Return (x, y) of the center of cell containing provided text 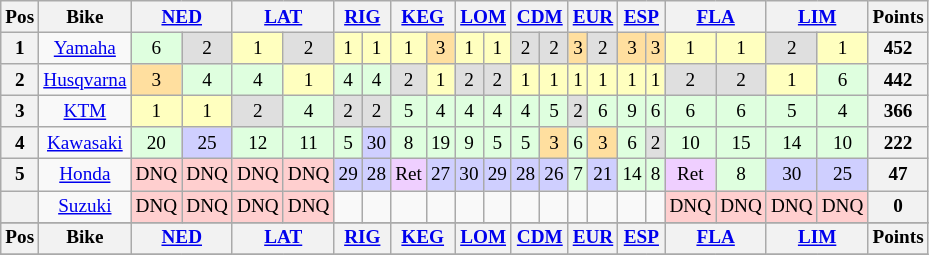
Kawasaki (85, 143)
Honda (85, 175)
12 (258, 143)
222 (898, 143)
27 (440, 175)
21 (603, 175)
366 (898, 111)
15 (742, 143)
Husqvarna (85, 80)
19 (440, 143)
0 (898, 206)
452 (898, 48)
26 (554, 175)
47 (898, 175)
Yamaha (85, 48)
7 (578, 175)
442 (898, 80)
Suzuki (85, 206)
KTM (85, 111)
20 (156, 143)
11 (308, 143)
